Search for the cell housing the specified text and yield its (X, Y) center coordinate. 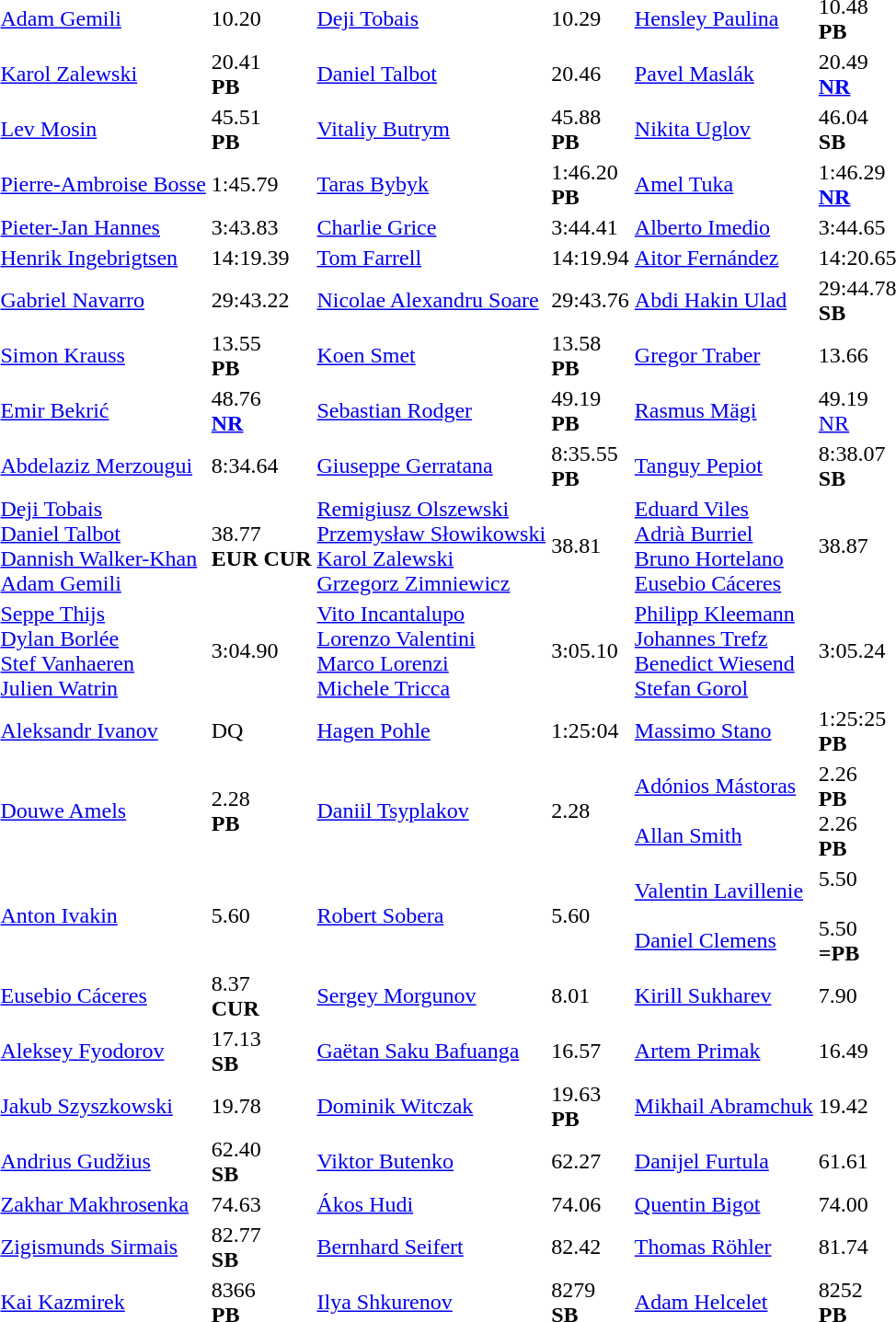
45.51PB (261, 129)
Daniel Talbot (431, 74)
Tom Farrell (431, 258)
82.77SB (261, 1247)
8:34.64 (261, 466)
Kirill Sukharev (723, 995)
Rasmus Mägi (723, 410)
Gaëtan Saku Bafuanga (431, 1051)
Bernhard Seifert (431, 1247)
8.01 (591, 995)
19.78 (261, 1106)
DQ (261, 730)
20.41PB (261, 74)
1:25:04 (591, 730)
19.63PB (591, 1106)
Charlie Grice (431, 227)
38.77EUR CUR (261, 546)
62.27 (591, 1161)
14:19.94 (591, 258)
2.28 (591, 811)
Ákos Hudi (431, 1204)
13.55PB (261, 355)
1:45.79 (261, 184)
49.19PB (591, 410)
13.58PB (591, 355)
16.57 (591, 1051)
3:05.10 (591, 651)
Vitaliy Butrym (431, 129)
Sebastian Rodger (431, 410)
Quentin Bigot (723, 1204)
Massimo Stano (723, 730)
Aitor Fernández (723, 258)
Giuseppe Gerratana (431, 466)
Abdi Hakin Ulad (723, 300)
Artem Primak (723, 1051)
Robert Sobera (431, 916)
Pavel Maslák (723, 74)
74.06 (591, 1204)
Adónios MástorasAllan Smith (723, 811)
3:04.90 (261, 651)
Valentin LavillenieDaniel Clemens (723, 916)
Dominik Witczak (431, 1106)
Taras Bybyk (431, 184)
3:43.83 (261, 227)
Sergey Morgunov (431, 995)
Eduard VilesAdrià BurrielBruno HortelanoEusebio Cáceres (723, 546)
14:19.39 (261, 258)
1:46.20PB (591, 184)
Vito IncantalupoLorenzo ValentiniMarco LorenziMichele Tricca (431, 651)
74.63 (261, 1204)
Gregor Traber (723, 355)
Mikhail Abramchuk (723, 1106)
Tanguy Pepiot (723, 466)
Danijel Furtula (723, 1161)
8:35.55PB (591, 466)
Daniil Tsyplakov (431, 811)
45.88PB (591, 129)
82.42 (591, 1247)
Philipp KleemannJohannes TrefzBenedict WiesendStefan Gorol (723, 651)
Viktor Butenko (431, 1161)
20.46 (591, 74)
38.81 (591, 546)
Nikita Uglov (723, 129)
2.28PB (261, 811)
29:43.76 (591, 300)
Hagen Pohle (431, 730)
62.40SB (261, 1161)
29:43.22 (261, 300)
48.76NR (261, 410)
17.13SB (261, 1051)
Remigiusz OlszewskiPrzemysław SłowikowskiKarol ZalewskiGrzegorz Zimniewicz (431, 546)
8.37CUR (261, 995)
Koen Smet (431, 355)
3:44.41 (591, 227)
Thomas Röhler (723, 1247)
Alberto Imedio (723, 227)
Nicolae Alexandru Soare (431, 300)
Amel Tuka (723, 184)
